Search for the cell housing the specified text and yield its [x, y] center coordinate. 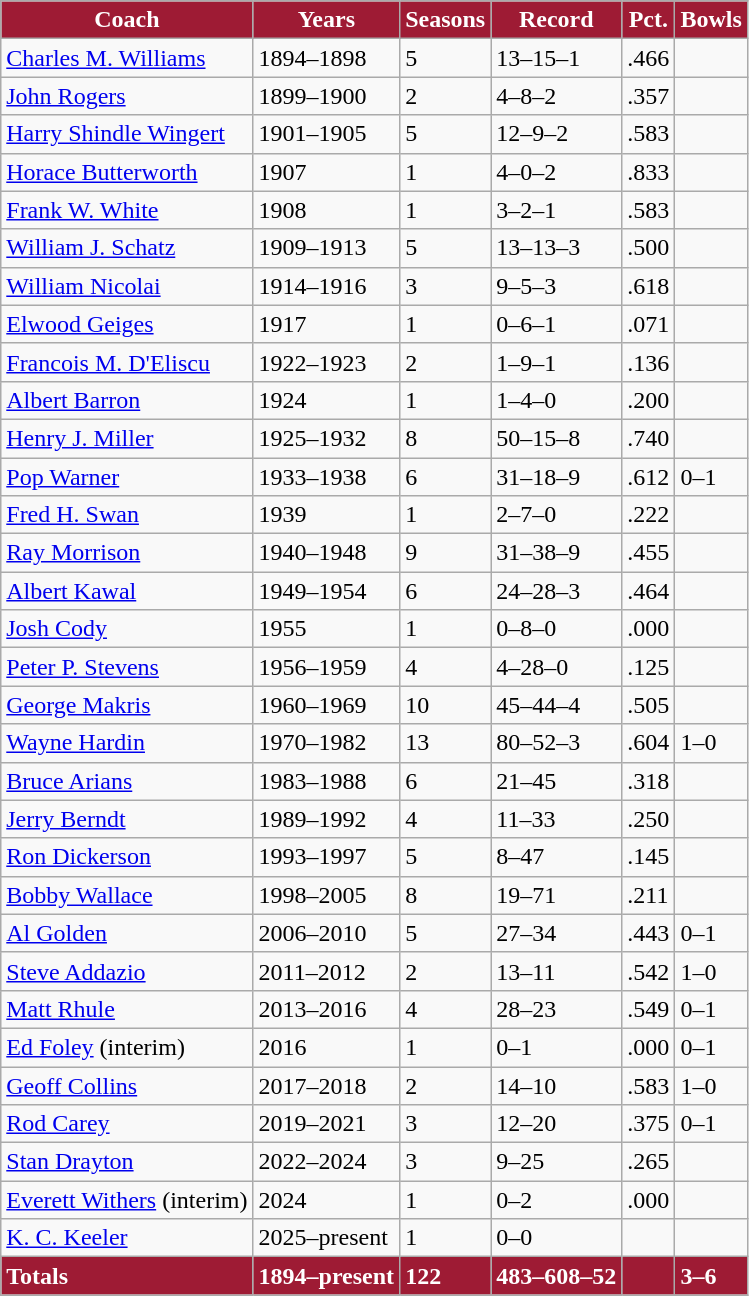
4–28–0 [556, 667]
1908 [326, 210]
1924 [326, 400]
Coach [127, 20]
0–2 [556, 1200]
.612 [648, 477]
Jerry Berndt [127, 819]
.222 [648, 515]
13–11 [556, 971]
28–23 [556, 1009]
1894–1898 [326, 58]
1960–1969 [326, 705]
.443 [648, 933]
8–47 [556, 857]
3–2–1 [556, 210]
.318 [648, 781]
122 [446, 1276]
21–45 [556, 781]
Years [326, 20]
Totals [127, 1276]
.375 [648, 1124]
.740 [648, 438]
12–20 [556, 1124]
27–34 [556, 933]
.125 [648, 667]
Frank W. White [127, 210]
1899–1900 [326, 96]
Geoff Collins [127, 1085]
.505 [648, 705]
4–8–2 [556, 96]
.549 [648, 1009]
.136 [648, 362]
George Makris [127, 705]
.604 [648, 743]
1925–1932 [326, 438]
Rod Carey [127, 1124]
1–4–0 [556, 400]
.542 [648, 971]
.455 [648, 553]
2025–present [326, 1238]
1917 [326, 324]
Bowls [711, 20]
Matt Rhule [127, 1009]
31–18–9 [556, 477]
Henry J. Miller [127, 438]
1909–1913 [326, 248]
Bobby Wallace [127, 895]
.250 [648, 819]
.357 [648, 96]
Bruce Arians [127, 781]
1894–present [326, 1276]
0–8–0 [556, 629]
Albert Kawal [127, 591]
1955 [326, 629]
13–13–3 [556, 248]
50–15–8 [556, 438]
Josh Cody [127, 629]
Harry Shindle Wingert [127, 134]
William Nicolai [127, 286]
.618 [648, 286]
2006–2010 [326, 933]
Ed Foley (interim) [127, 1047]
1998–2005 [326, 895]
2–7–0 [556, 515]
13–15–1 [556, 58]
Charles M. Williams [127, 58]
.464 [648, 591]
0–6–1 [556, 324]
1989–1992 [326, 819]
31–38–9 [556, 553]
Horace Butterworth [127, 172]
4–0–2 [556, 172]
0–0 [556, 1238]
12–9–2 [556, 134]
Al Golden [127, 933]
.500 [648, 248]
.265 [648, 1162]
1907 [326, 172]
2011–2012 [326, 971]
2019–2021 [326, 1124]
14–10 [556, 1085]
1939 [326, 515]
13 [446, 743]
9–25 [556, 1162]
.145 [648, 857]
483–608–52 [556, 1276]
3–6 [711, 1276]
Wayne Hardin [127, 743]
Ray Morrison [127, 553]
1914–1916 [326, 286]
Pct. [648, 20]
1940–1948 [326, 553]
2022–2024 [326, 1162]
1970–1982 [326, 743]
9–5–3 [556, 286]
2024 [326, 1200]
1933–1938 [326, 477]
2013–2016 [326, 1009]
10 [446, 705]
.200 [648, 400]
William J. Schatz [127, 248]
Steve Addazio [127, 971]
1922–1923 [326, 362]
Pop Warner [127, 477]
9 [446, 553]
Ron Dickerson [127, 857]
John Rogers [127, 96]
Peter P. Stevens [127, 667]
Albert Barron [127, 400]
Everett Withers (interim) [127, 1200]
1–9–1 [556, 362]
80–52–3 [556, 743]
Francois M. D'Eliscu [127, 362]
1993–1997 [326, 857]
11–33 [556, 819]
1956–1959 [326, 667]
1901–1905 [326, 134]
.071 [648, 324]
.466 [648, 58]
Record [556, 20]
19–71 [556, 895]
.211 [648, 895]
2017–2018 [326, 1085]
Elwood Geiges [127, 324]
Seasons [446, 20]
Stan Drayton [127, 1162]
1949–1954 [326, 591]
45–44–4 [556, 705]
24–28–3 [556, 591]
2016 [326, 1047]
.833 [648, 172]
1983–1988 [326, 781]
K. C. Keeler [127, 1238]
Fred H. Swan [127, 515]
